Detect which cell encompasses the target text, then output its (X, Y) center coordinate. 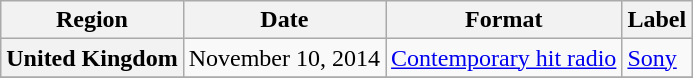
November 10, 2014 (284, 58)
Sony (657, 58)
Contemporary hit radio (504, 58)
Format (504, 20)
Label (657, 20)
Date (284, 20)
Region (92, 20)
United Kingdom (92, 58)
